From the cell containing the given text, extract its center point as (X, Y) coordinate. 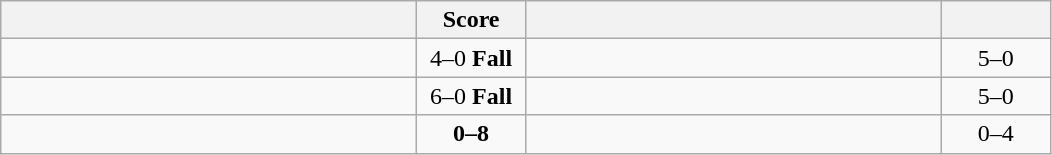
0–4 (996, 134)
Score (472, 20)
0–8 (472, 134)
4–0 Fall (472, 58)
6–0 Fall (472, 96)
